Extract the [X, Y] coordinate from the center of the cell holding the provided text.  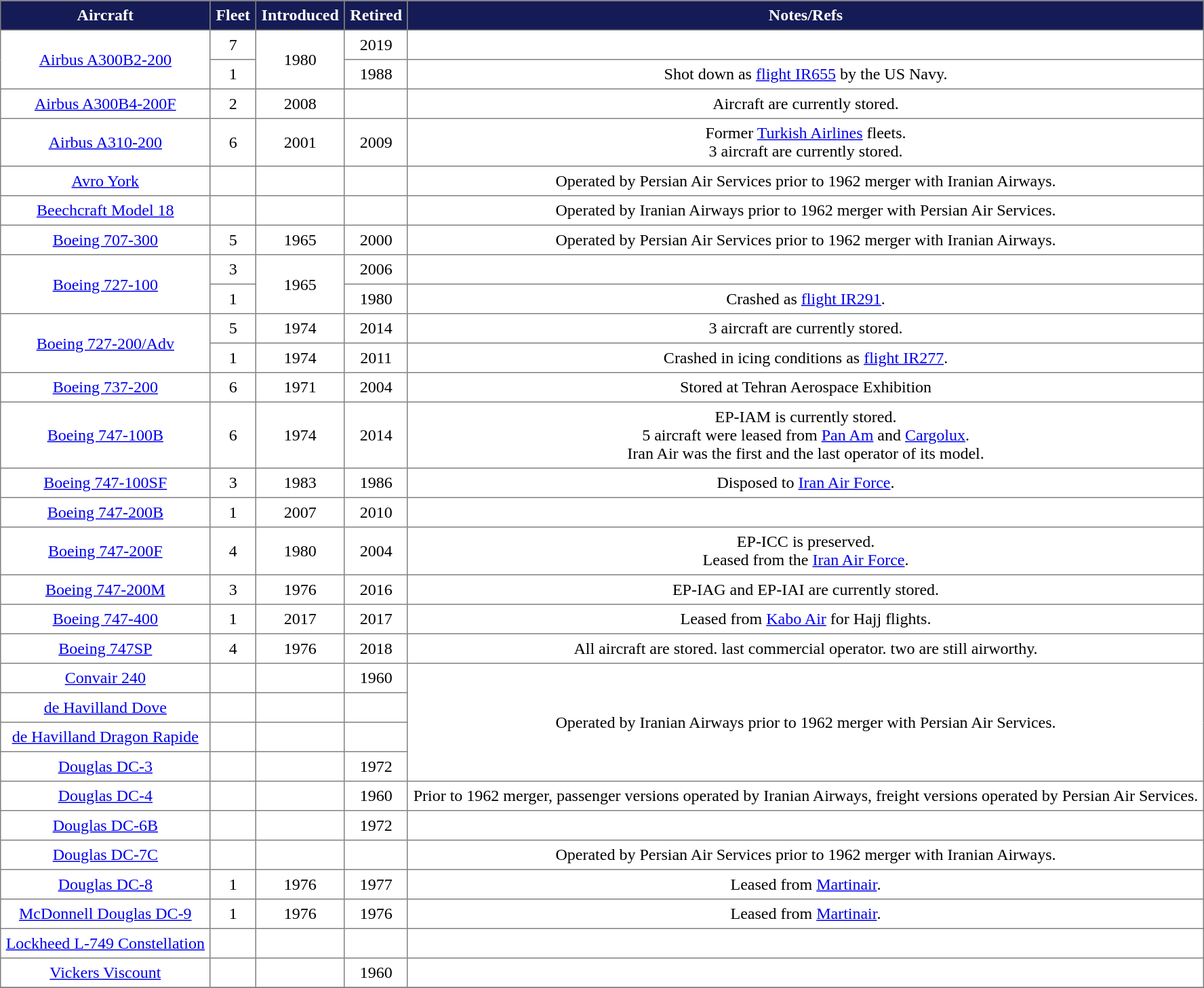
de Havilland Dragon Rapide [105, 737]
2001 [300, 142]
Avro York [105, 181]
2011 [376, 358]
de Havilland Dove [105, 707]
McDonnell Douglas DC-9 [105, 914]
1983 [300, 483]
Boeing 747-200M [105, 590]
EP-IAG and EP-IAI are currently stored. [805, 590]
2007 [300, 512]
2019 [376, 45]
Boeing 747-200B [105, 512]
Aircraft are currently stored. [805, 104]
2006 [376, 270]
Boeing 737-200 [105, 388]
Crashed as flight IR291. [805, 299]
Lockheed L-749 Constellation [105, 943]
Disposed to Iran Air Force. [805, 483]
Boeing 707-300 [105, 240]
Boeing 727-200/Adv [105, 343]
1971 [300, 388]
Boeing 747-100SF [105, 483]
Douglas DC-3 [105, 766]
2 [233, 104]
Airbus A300B2-200 [105, 60]
2008 [300, 104]
Convair 240 [105, 678]
Boeing 747SP [105, 649]
Douglas DC-6B [105, 825]
Douglas DC-4 [105, 796]
Introduced [300, 16]
2009 [376, 142]
2000 [376, 240]
Prior to 1962 merger, passenger versions operated by Iranian Airways, freight versions operated by Persian Air Services. [805, 796]
Boeing 747-400 [105, 619]
Crashed in icing conditions as flight IR277. [805, 358]
Airbus A300B4-200F [105, 104]
Shot down as flight IR655 by the US Navy. [805, 75]
Stored at Tehran Aerospace Exhibition [805, 388]
Aircraft [105, 16]
Boeing 727-100 [105, 285]
7 [233, 45]
2016 [376, 590]
1988 [376, 75]
Douglas DC-7C [105, 855]
Douglas DC-8 [105, 884]
Boeing 747-200F [105, 551]
1977 [376, 884]
Former Turkish Airlines fleets.3 aircraft are currently stored. [805, 142]
1986 [376, 483]
EP-IAM is currently stored.5 aircraft were leased from Pan Am and Cargolux.Iran Air was the first and the last operator of its model. [805, 435]
2018 [376, 649]
Vickers Viscount [105, 973]
Airbus A310-200 [105, 142]
EP-ICC is preserved.Leased from the Iran Air Force. [805, 551]
Leased from Kabo Air for Hajj flights. [805, 619]
2010 [376, 512]
Boeing 747-100B [105, 435]
Fleet [233, 16]
All aircraft are stored. last commercial operator. two are still airworthy. [805, 649]
3 aircraft are currently stored. [805, 329]
Retired [376, 16]
Notes/Refs [805, 16]
Beechcraft Model 18 [105, 211]
